Detect which cell encompasses the target text, then output its (x, y) center coordinate. 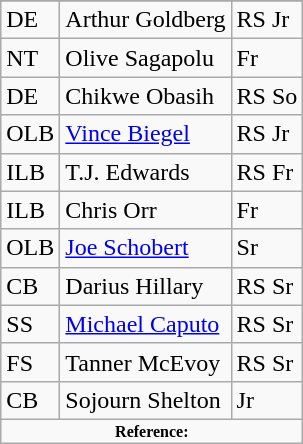
Reference: (152, 431)
FS (30, 362)
Darius Hillary (146, 286)
Jr (267, 400)
Chris Orr (146, 210)
RS Fr (267, 172)
Michael Caputo (146, 324)
SS (30, 324)
T.J. Edwards (146, 172)
Olive Sagapolu (146, 58)
Sojourn Shelton (146, 400)
Tanner McEvoy (146, 362)
Sr (267, 248)
Joe Schobert (146, 248)
Arthur Goldberg (146, 20)
Chikwe Obasih (146, 96)
Vince Biegel (146, 134)
NT (30, 58)
RS So (267, 96)
